Scan for the cell matching the given text and deliver its (X, Y) coordinate at center. 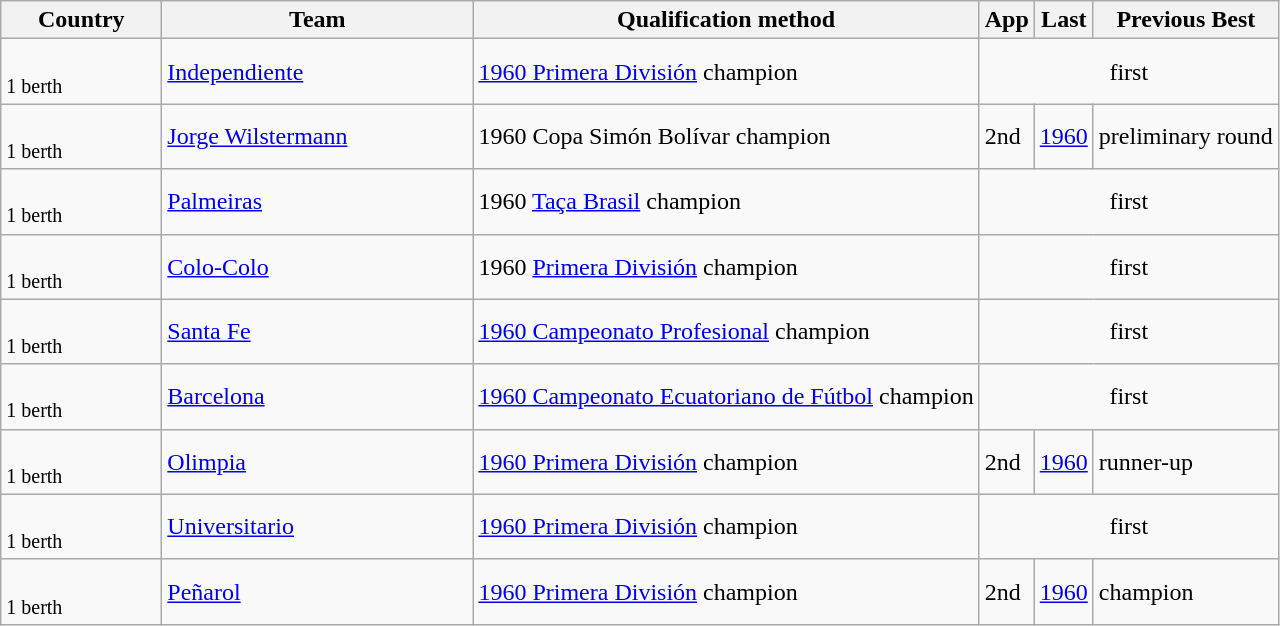
Colo-Colo (318, 266)
Peñarol (318, 592)
1960 Copa Simón Bolívar champion (726, 136)
champion (1186, 592)
Santa Fe (318, 332)
Barcelona (318, 396)
Universitario (318, 526)
Qualification method (726, 20)
Last (1064, 20)
preliminary round (1186, 136)
Palmeiras (318, 202)
Independiente (318, 72)
Team (318, 20)
1960 Taça Brasil champion (726, 202)
Previous Best (1186, 20)
runner-up (1186, 462)
Country (82, 20)
Olimpia (318, 462)
Jorge Wilstermann (318, 136)
1960 Campeonato Ecuatoriano de Fútbol champion (726, 396)
App (1006, 20)
1960 Campeonato Profesional champion (726, 332)
